Scan for the cell matching the given text and deliver its [X, Y] coordinate at center. 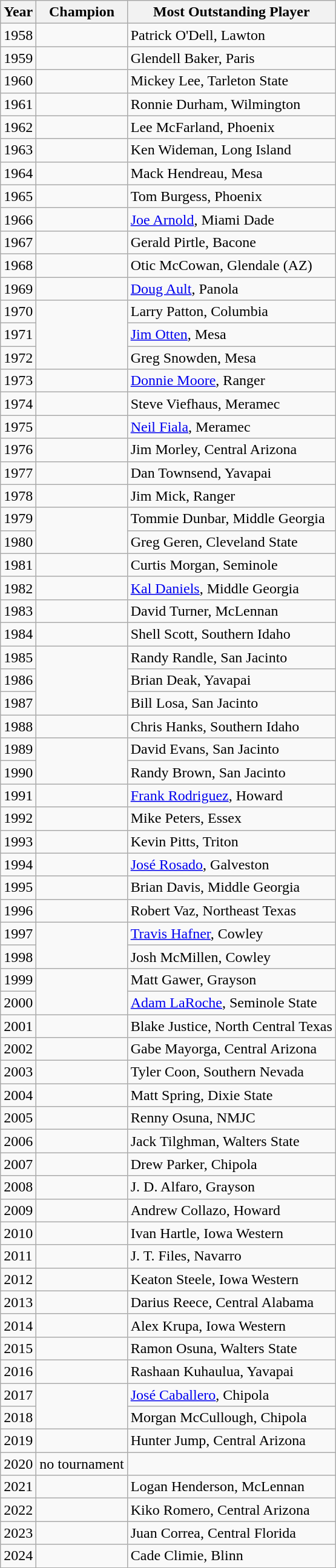
Tommie Dunbar, Middle Georgia [231, 519]
Matt Spring, Dixie State [231, 1095]
Cade Climie, Blinn [231, 1556]
Joe Arnold, Miami Dade [231, 219]
Jim Otten, Mesa [231, 335]
no tournament [82, 1464]
1968 [18, 265]
2012 [18, 1279]
Juan Correa, Central Florida [231, 1533]
Larry Patton, Columbia [231, 312]
1994 [18, 865]
2000 [18, 1003]
Kiko Romero, Central Arizona [231, 1510]
1963 [18, 150]
2016 [18, 1371]
1999 [18, 980]
Brian Deak, Yavapai [231, 680]
Dan Townsend, Yavapai [231, 473]
1967 [18, 242]
Curtis Morgan, Seminole [231, 565]
Rashaan Kuhaulua, Yavapai [231, 1371]
1966 [18, 219]
Glendell Baker, Paris [231, 58]
1983 [18, 611]
1982 [18, 588]
Alex Krupa, Iowa Western [231, 1325]
2018 [18, 1418]
Bill Losa, San Jacinto [231, 703]
1992 [18, 819]
Gerald Pirtle, Bacone [231, 242]
1984 [18, 634]
1962 [18, 127]
1969 [18, 289]
Mike Peters, Essex [231, 819]
Keaton Steele, Iowa Western [231, 1279]
Frank Rodriguez, Howard [231, 796]
2010 [18, 1233]
Hunter Jump, Central Arizona [231, 1441]
Morgan McCullough, Chipola [231, 1418]
Jim Morley, Central Arizona [231, 450]
Tom Burgess, Phoenix [231, 196]
Champion [82, 12]
1981 [18, 565]
Ramon Osuna, Walters State [231, 1348]
1987 [18, 703]
2001 [18, 1026]
2015 [18, 1348]
1974 [18, 404]
2021 [18, 1487]
Andrew Collazo, Howard [231, 1210]
1995 [18, 888]
1990 [18, 772]
Shell Scott, Southern Idaho [231, 634]
Blake Justice, North Central Texas [231, 1026]
1964 [18, 173]
Randy Randle, San Jacinto [231, 657]
Gabe Mayorga, Central Arizona [231, 1049]
1971 [18, 335]
J. D. Alfaro, Grayson [231, 1187]
1965 [18, 196]
Neil Fiala, Meramec [231, 427]
Josh McMillen, Cowley [231, 957]
Otic McCowan, Glendale (AZ) [231, 265]
Darius Reece, Central Alabama [231, 1302]
1972 [18, 358]
José Caballero, Chipola [231, 1394]
1993 [18, 842]
Jim Mick, Ranger [231, 496]
Travis Hafner, Cowley [231, 934]
1997 [18, 934]
1989 [18, 749]
1978 [18, 496]
Mickey Lee, Tarleton State [231, 81]
1975 [18, 427]
2019 [18, 1441]
Brian Davis, Middle Georgia [231, 888]
2014 [18, 1325]
Mack Hendreau, Mesa [231, 173]
1961 [18, 104]
1976 [18, 450]
Matt Gawer, Grayson [231, 980]
Lee McFarland, Phoenix [231, 127]
2024 [18, 1556]
2020 [18, 1464]
Kevin Pitts, Triton [231, 842]
1958 [18, 35]
Greg Geren, Cleveland State [231, 542]
1959 [18, 58]
1988 [18, 726]
2023 [18, 1533]
Donnie Moore, Ranger [231, 381]
1979 [18, 519]
Steve Viefhaus, Meramec [231, 404]
Jack Tilghman, Walters State [231, 1141]
Ken Wideman, Long Island [231, 150]
Patrick O'Dell, Lawton [231, 35]
2008 [18, 1187]
2017 [18, 1394]
Drew Parker, Chipola [231, 1164]
Kal Daniels, Middle Georgia [231, 588]
Tyler Coon, Southern Nevada [231, 1072]
J. T. Files, Navarro [231, 1256]
2009 [18, 1210]
Adam LaRoche, Seminole State [231, 1003]
1973 [18, 381]
2011 [18, 1256]
Year [18, 12]
2006 [18, 1141]
Greg Snowden, Mesa [231, 358]
2007 [18, 1164]
Ivan Hartle, Iowa Western [231, 1233]
Logan Henderson, McLennan [231, 1487]
2004 [18, 1095]
1977 [18, 473]
1985 [18, 657]
Doug Ault, Panola [231, 289]
1970 [18, 312]
Most Outstanding Player [231, 12]
Robert Vaz, Northeast Texas [231, 911]
2003 [18, 1072]
1980 [18, 542]
1960 [18, 81]
1998 [18, 957]
2005 [18, 1118]
Renny Osuna, NMJC [231, 1118]
Ronnie Durham, Wilmington [231, 104]
José Rosado, Galveston [231, 865]
David Turner, McLennan [231, 611]
1991 [18, 796]
Randy Brown, San Jacinto [231, 772]
2022 [18, 1510]
2002 [18, 1049]
1996 [18, 911]
2013 [18, 1302]
Chris Hanks, Southern Idaho [231, 726]
1986 [18, 680]
David Evans, San Jacinto [231, 749]
